Extract the [x, y] coordinate from the center of the cell holding the provided text.  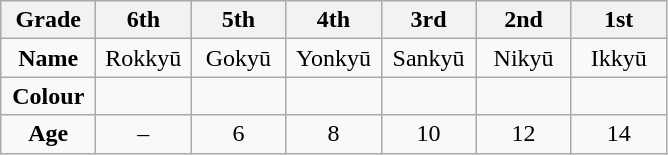
Nikyū [524, 58]
Ikkyū [618, 58]
Colour [48, 96]
Yonkyū [334, 58]
6th [144, 20]
1st [618, 20]
Sankyū [428, 58]
– [144, 134]
12 [524, 134]
Rokkyū [144, 58]
4th [334, 20]
10 [428, 134]
2nd [524, 20]
6 [238, 134]
Age [48, 134]
5th [238, 20]
14 [618, 134]
Name [48, 58]
3rd [428, 20]
Grade [48, 20]
8 [334, 134]
Gokyū [238, 58]
